Detect which cell encompasses the target text, then output its [X, Y] center coordinate. 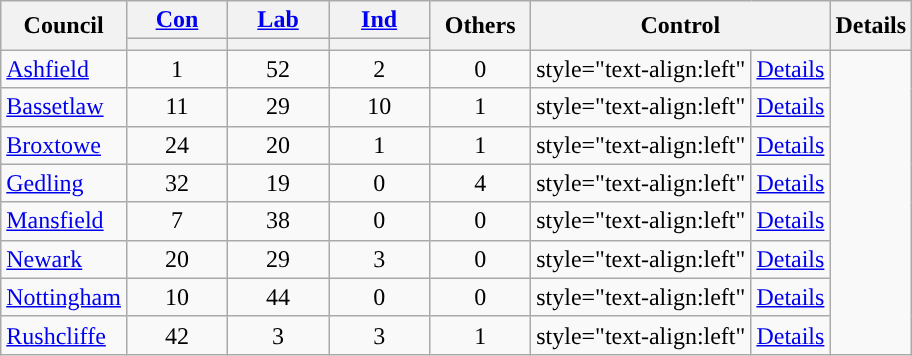
Broxtowe [64, 145]
Con [176, 20]
Bassetlaw [64, 107]
Gedling [64, 183]
52 [278, 69]
4 [480, 183]
Ind [380, 20]
Lab [278, 20]
Control [680, 26]
Rushcliffe [64, 335]
Nottingham [64, 297]
32 [176, 183]
19 [278, 183]
42 [176, 335]
44 [278, 297]
Mansfield [64, 221]
11 [176, 107]
38 [278, 221]
24 [176, 145]
Ashfield [64, 69]
Council [64, 26]
Newark [64, 259]
2 [380, 69]
7 [176, 221]
Others [480, 26]
